Detect which cell encompasses the target text, then output its (X, Y) center coordinate. 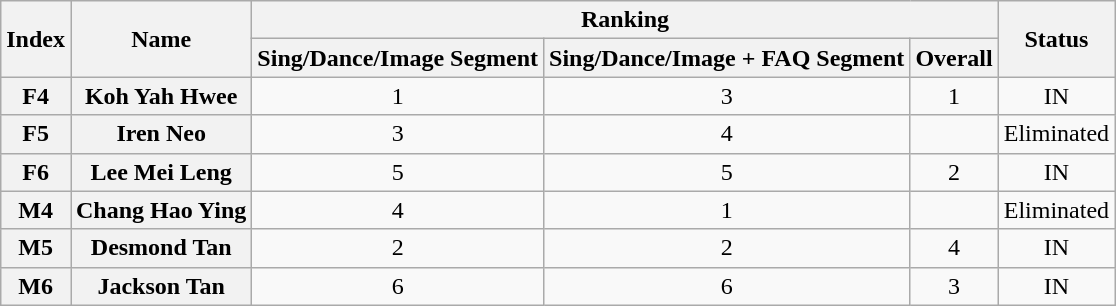
F5 (36, 134)
Ranking (625, 20)
Overall (954, 58)
M5 (36, 248)
M4 (36, 210)
Desmond Tan (160, 248)
Sing/Dance/Image Segment (398, 58)
Index (36, 39)
M6 (36, 286)
Sing/Dance/Image + FAQ Segment (727, 58)
F4 (36, 96)
Status (1056, 39)
Iren Neo (160, 134)
Lee Mei Leng (160, 172)
Jackson Tan (160, 286)
Chang Hao Ying (160, 210)
F6 (36, 172)
Name (160, 39)
Koh Yah Hwee (160, 96)
